Provide the [x, y] coordinate of the cell's center where the given text is located.  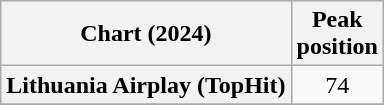
74 [337, 85]
Chart (2024) [146, 34]
Lithuania Airplay (TopHit) [146, 85]
Peakposition [337, 34]
